Identify which cell holds the provided text, then report its (X, Y) central coordinate. 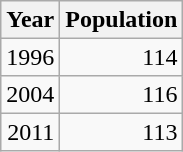
2011 (30, 132)
Population (122, 20)
Year (30, 20)
116 (122, 94)
1996 (30, 56)
113 (122, 132)
2004 (30, 94)
114 (122, 56)
